Identify which cell holds the provided text, then report its [X, Y] central coordinate. 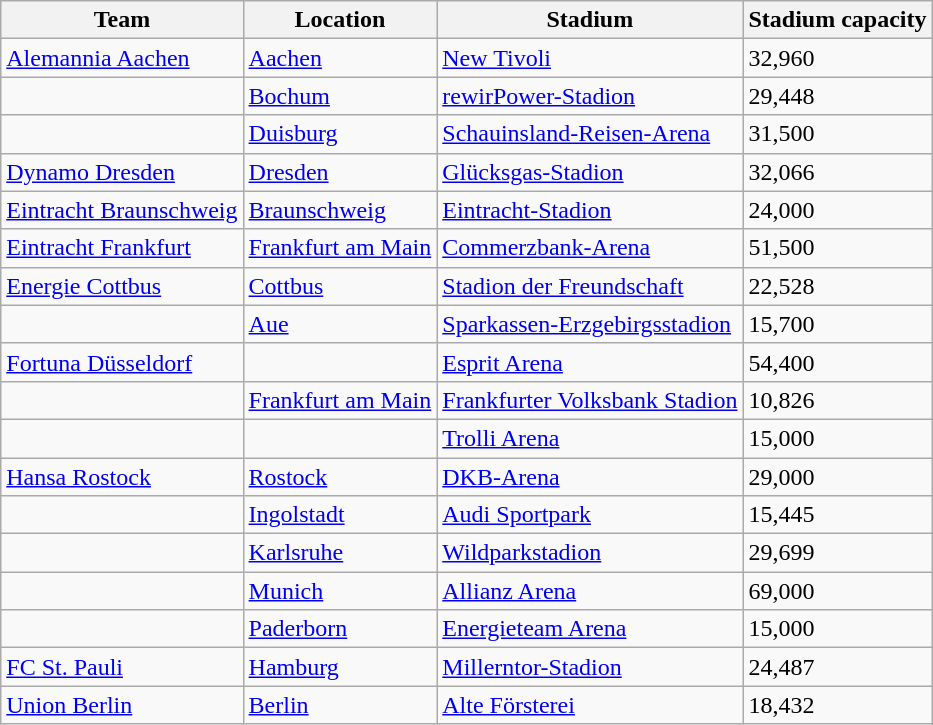
Allianz Arena [590, 591]
Eintracht Braunschweig [122, 210]
DKB-Arena [590, 477]
Stadium capacity [838, 20]
Aue [340, 324]
29,699 [838, 553]
15,445 [838, 515]
54,400 [838, 362]
Munich [340, 591]
Wildparkstadion [590, 553]
31,500 [838, 134]
Schauinsland-Reisen-Arena [590, 134]
Eintracht-Stadion [590, 210]
32,960 [838, 58]
Duisburg [340, 134]
Hansa Rostock [122, 477]
51,500 [838, 248]
Alemannia Aachen [122, 58]
32,066 [838, 172]
29,000 [838, 477]
24,000 [838, 210]
rewirPower-Stadion [590, 96]
69,000 [838, 591]
Stadium [590, 20]
15,700 [838, 324]
Frankfurter Volksbank Stadion [590, 400]
Team [122, 20]
New Tivoli [590, 58]
FC St. Pauli [122, 667]
Esprit Arena [590, 362]
Alte Försterei [590, 705]
Bochum [340, 96]
Trolli Arena [590, 438]
Karlsruhe [340, 553]
Energieteam Arena [590, 629]
Aachen [340, 58]
Cottbus [340, 286]
24,487 [838, 667]
10,826 [838, 400]
Fortuna Düsseldorf [122, 362]
Rostock [340, 477]
Ingolstadt [340, 515]
Audi Sportpark [590, 515]
Commerzbank-Arena [590, 248]
Stadion der Freundschaft [590, 286]
Hamburg [340, 667]
Millerntor-Stadion [590, 667]
22,528 [838, 286]
Location [340, 20]
Dynamo Dresden [122, 172]
Glücksgas-Stadion [590, 172]
Eintracht Frankfurt [122, 248]
Sparkassen-Erzgebirgsstadion [590, 324]
Berlin [340, 705]
Braunschweig [340, 210]
Union Berlin [122, 705]
Paderborn [340, 629]
18,432 [838, 705]
29,448 [838, 96]
Energie Cottbus [122, 286]
Dresden [340, 172]
